For the text-containing cell, return its midpoint in (X, Y) coordinate format. 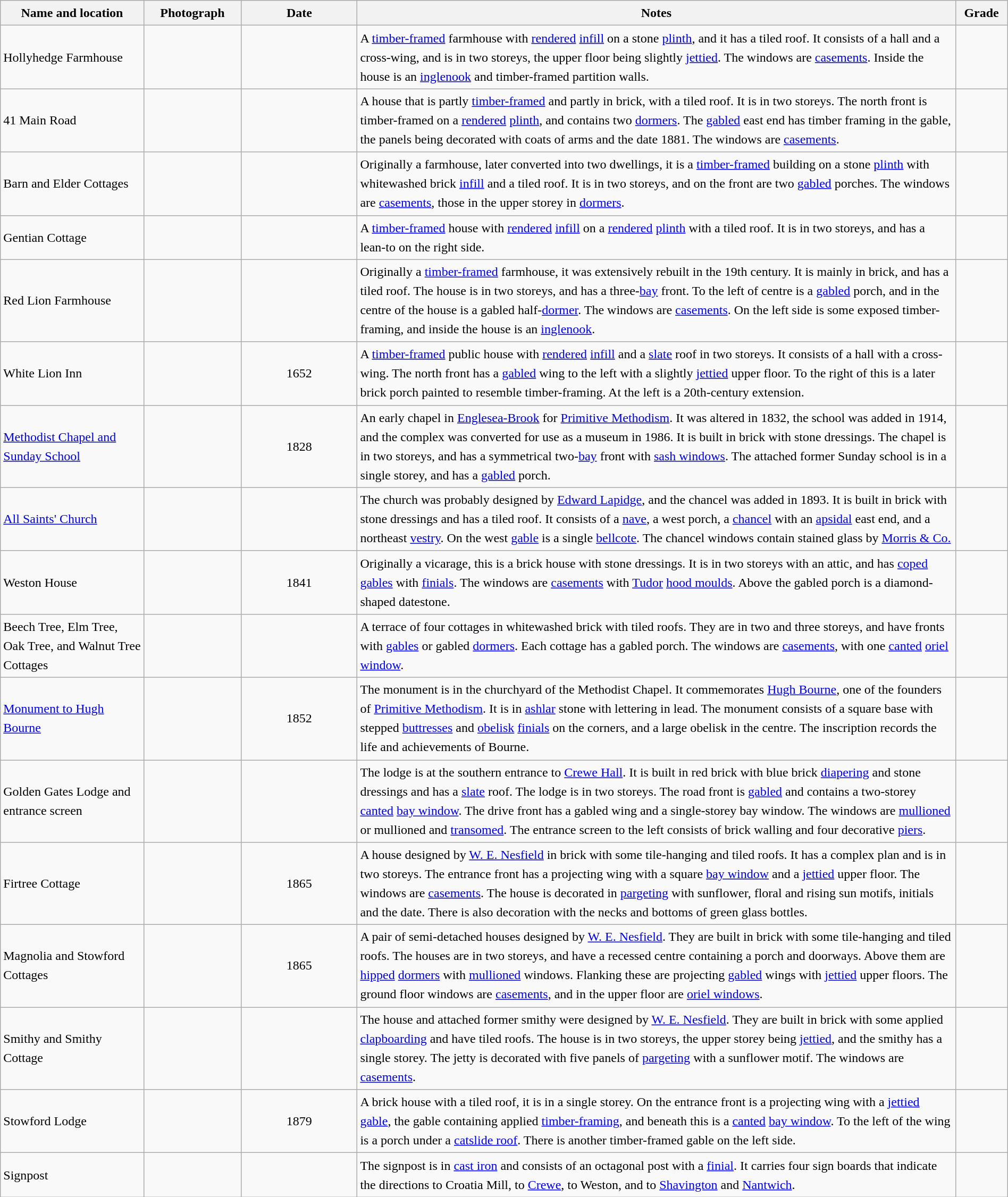
Stowford Lodge (72, 1122)
Signpost (72, 1175)
1652 (299, 373)
Red Lion Farmhouse (72, 301)
Barn and Elder Cottages (72, 184)
1852 (299, 719)
Monument to Hugh Bourne (72, 719)
All Saints' Church (72, 519)
Smithy and Smithy Cottage (72, 1048)
Firtree Cottage (72, 883)
1879 (299, 1122)
A timber-framed house with rendered infill on a rendered plinth with a tiled roof. It is in two storeys, and has a lean-to on the right side. (656, 237)
Notes (656, 13)
Name and location (72, 13)
Photograph (192, 13)
Hollyhedge Farmhouse (72, 57)
Beech Tree, Elm Tree, Oak Tree, and Walnut Tree Cottages (72, 645)
Weston House (72, 583)
Golden Gates Lodge and entrance screen (72, 802)
Grade (981, 13)
White Lion Inn (72, 373)
Date (299, 13)
41 Main Road (72, 120)
1828 (299, 446)
Gentian Cottage (72, 237)
Magnolia and Stowford Cottages (72, 966)
1841 (299, 583)
Methodist Chapel and Sunday School (72, 446)
